Pinpoint the cell where the given text exists, returning its (x, y) midpoint coordinate. 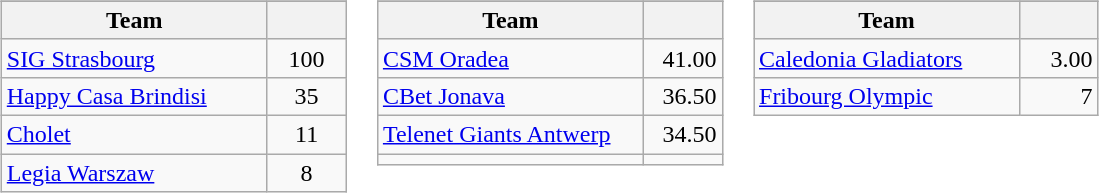
CSM Oradea (510, 58)
Caledonia Gladiators (887, 58)
8 (306, 173)
Happy Casa Brindisi (134, 96)
CBet Jonava (510, 96)
Fribourg Olympic (887, 96)
Legia Warszaw (134, 173)
36.50 (682, 96)
Cholet (134, 134)
35 (306, 96)
100 (306, 58)
34.50 (682, 134)
7 (1060, 96)
3.00 (1060, 58)
SIG Strasbourg (134, 58)
Telenet Giants Antwerp (510, 134)
11 (306, 134)
41.00 (682, 58)
